Determine the [X, Y] coordinate at the center of the cell enclosing the given text.  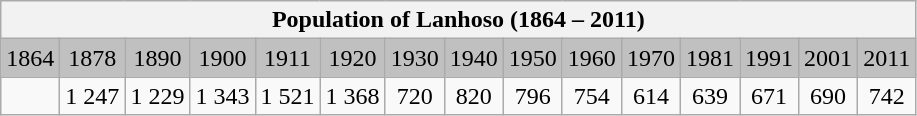
1 247 [92, 96]
1 521 [288, 96]
1864 [30, 58]
1890 [158, 58]
1950 [532, 58]
1911 [288, 58]
1981 [710, 58]
Population of Lanhoso (1864 – 2011) [458, 20]
1940 [474, 58]
2001 [828, 58]
639 [710, 96]
1970 [650, 58]
1991 [770, 58]
690 [828, 96]
2011 [887, 58]
1920 [352, 58]
754 [592, 96]
796 [532, 96]
1 343 [222, 96]
1 368 [352, 96]
1878 [92, 58]
1 229 [158, 96]
742 [887, 96]
1930 [414, 58]
1960 [592, 58]
614 [650, 96]
720 [414, 96]
671 [770, 96]
1900 [222, 58]
820 [474, 96]
